Return the (X, Y) coordinate for the center point of the cell that contains the specified text.  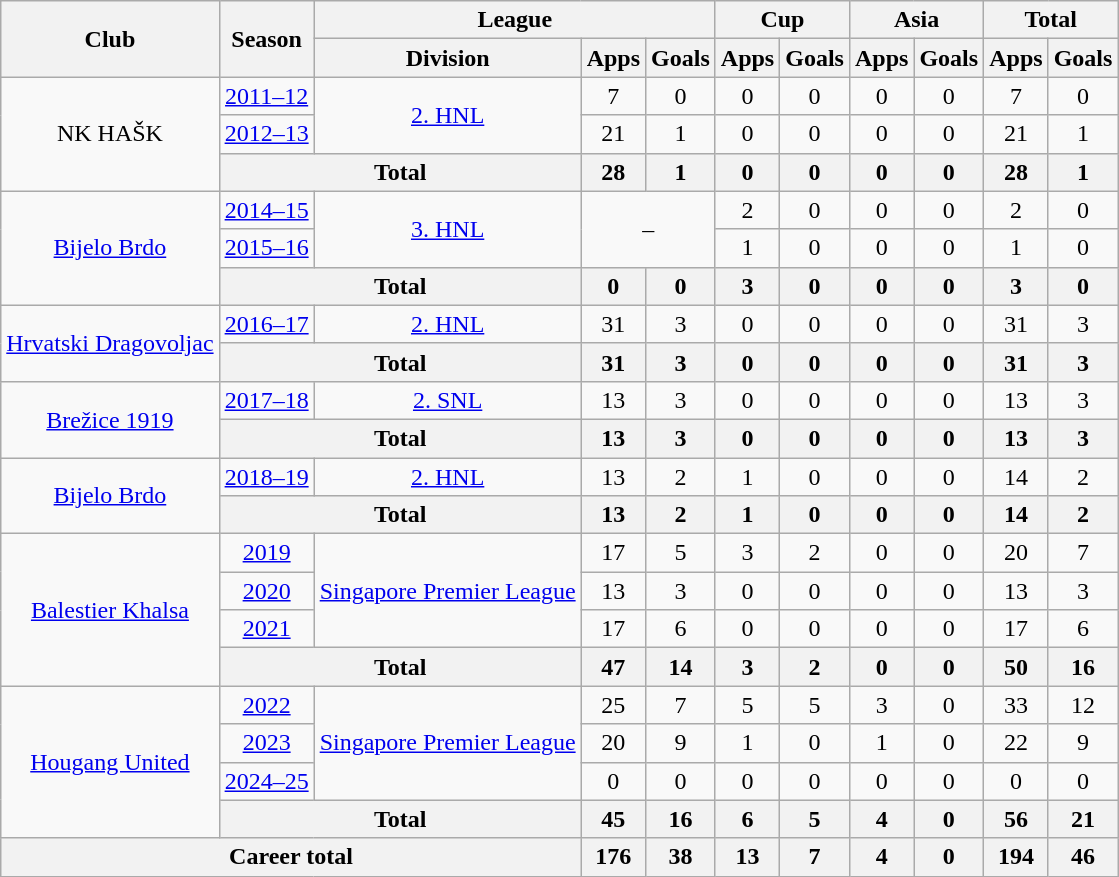
2014–15 (266, 210)
22 (1016, 743)
Balestier Khalsa (110, 610)
47 (613, 667)
Cup (782, 20)
2018–19 (266, 477)
25 (613, 705)
2. SNL (448, 400)
2021 (266, 629)
2024–25 (266, 781)
Division (448, 58)
2015–16 (266, 248)
Hougang United (110, 762)
Career total (291, 857)
2017–18 (266, 400)
Hrvatski Dragovoljac (110, 343)
33 (1016, 705)
12 (1083, 705)
3. HNL (448, 229)
– (648, 229)
Asia (916, 20)
2012–13 (266, 134)
2016–17 (266, 324)
50 (1016, 667)
194 (1016, 857)
56 (1016, 819)
Club (110, 39)
45 (613, 819)
176 (613, 857)
2019 (266, 553)
2020 (266, 591)
Brežice 1919 (110, 419)
League (514, 20)
2011–12 (266, 96)
38 (681, 857)
Season (266, 39)
2022 (266, 705)
NK HAŠK (110, 134)
2023 (266, 743)
46 (1083, 857)
